Return [X, Y] of the center of cell containing provided text 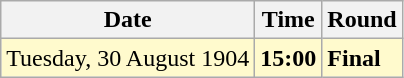
Time [288, 20]
Date [128, 20]
Tuesday, 30 August 1904 [128, 58]
Round [362, 20]
Final [362, 58]
15:00 [288, 58]
